For the text-containing cell, return its midpoint in [X, Y] coordinate format. 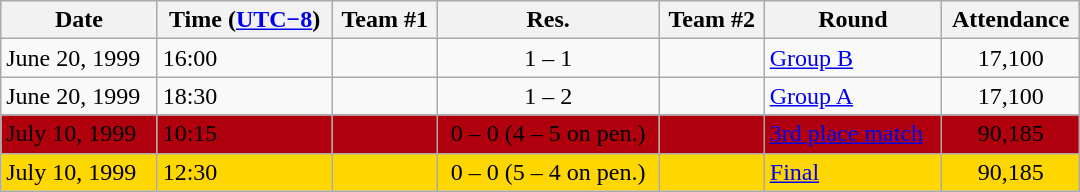
0 – 0 (5 – 4 on pen.) [548, 172]
Group B [852, 58]
Time (UTC−8) [244, 20]
18:30 [244, 96]
0 – 0 (4 – 5 on pen.) [548, 134]
Team #2 [712, 20]
Team #1 [384, 20]
16:00 [244, 58]
3rd place match [852, 134]
12:30 [244, 172]
Attendance [1010, 20]
Group A [852, 96]
10:15 [244, 134]
1 – 2 [548, 96]
Round [852, 20]
Res. [548, 20]
1 – 1 [548, 58]
Final [852, 172]
Date [79, 20]
